Provide the (x, y) coordinate of the cell's center where the given text is located.  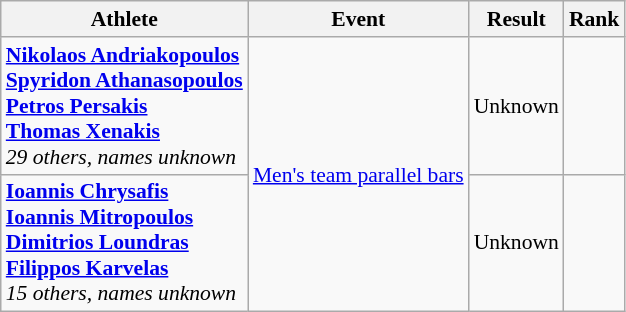
Ioannis ChrysafisIoannis MitropoulosDimitrios LoundrasFilippos Karvelas15 others, names unknown (124, 243)
Rank (594, 19)
Athlete (124, 19)
Nikolaos AndriakopoulosSpyridon AthanasopoulosPetros PersakisThomas Xenakis29 others, names unknown (124, 106)
Result (516, 19)
Men's team parallel bars (358, 174)
Event (358, 19)
